Find where the given text appears and provide that cell's center as (x, y) coordinate. 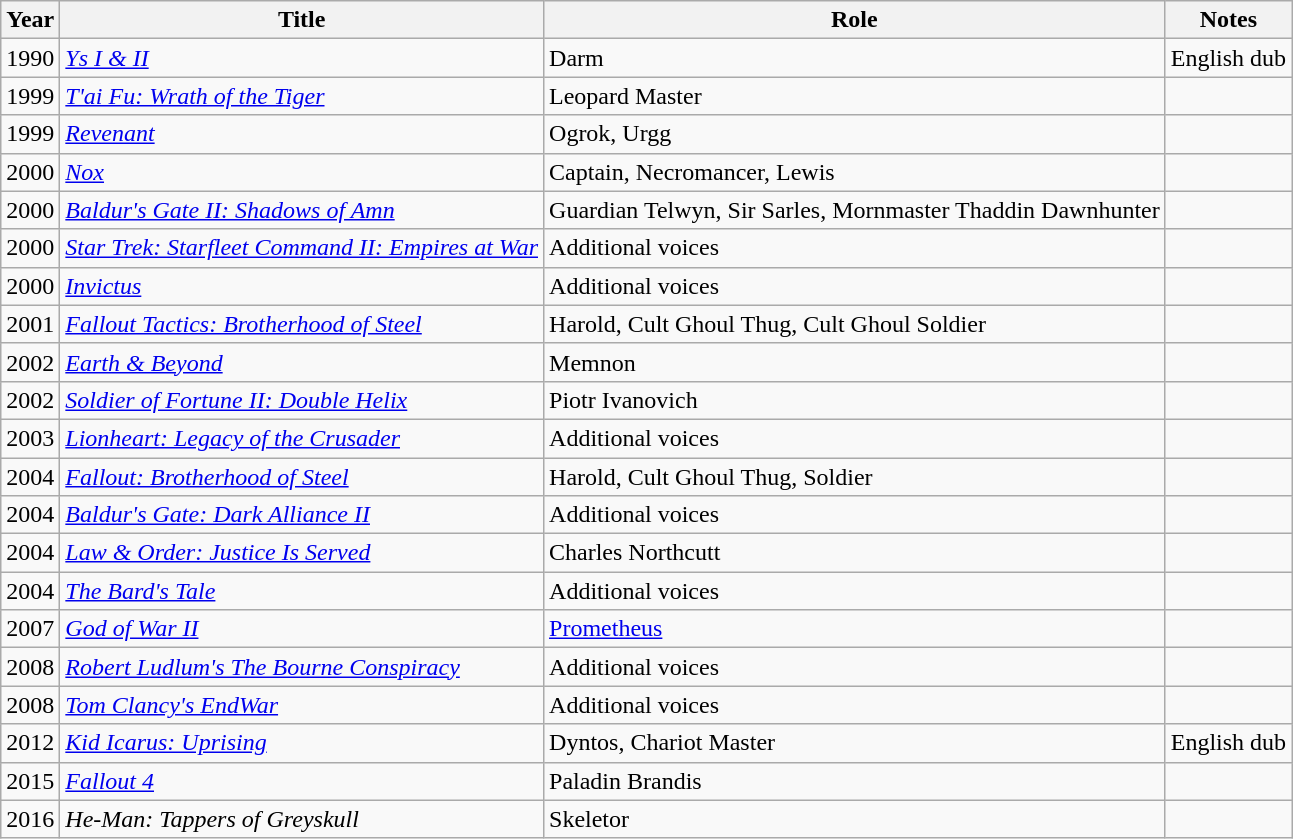
Harold, Cult Ghoul Thug, Cult Ghoul Soldier (855, 324)
God of War II (302, 629)
Invictus (302, 286)
2003 (30, 438)
Robert Ludlum's The Bourne Conspiracy (302, 667)
Nox (302, 172)
Law & Order: Justice Is Served (302, 553)
Paladin Brandis (855, 781)
Soldier of Fortune II: Double Helix (302, 400)
Baldur's Gate: Dark Alliance II (302, 515)
He-Man: Tappers of Greyskull (302, 819)
Fallout: Brotherhood of Steel (302, 477)
Title (302, 20)
Harold, Cult Ghoul Thug, Soldier (855, 477)
Baldur's Gate II: Shadows of Amn (302, 210)
1990 (30, 58)
2007 (30, 629)
2001 (30, 324)
Year (30, 20)
2012 (30, 743)
Piotr Ivanovich (855, 400)
Ys I & II (302, 58)
Prometheus (855, 629)
Fallout 4 (302, 781)
Star Trek: Starfleet Command II: Empires at War (302, 248)
Kid Icarus: Uprising (302, 743)
Memnon (855, 362)
Dyntos, Chariot Master (855, 743)
Ogrok, Urgg (855, 134)
Earth & Beyond (302, 362)
Notes (1228, 20)
The Bard's Tale (302, 591)
Fallout Tactics: Brotherhood of Steel (302, 324)
Tom Clancy's EndWar (302, 705)
Guardian Telwyn, Sir Sarles, Mornmaster Thaddin Dawnhunter (855, 210)
Charles Northcutt (855, 553)
T'ai Fu: Wrath of the Tiger (302, 96)
Revenant (302, 134)
Darm (855, 58)
Lionheart: Legacy of the Crusader (302, 438)
Leopard Master (855, 96)
2015 (30, 781)
Skeletor (855, 819)
2016 (30, 819)
Role (855, 20)
Captain, Necromancer, Lewis (855, 172)
